Locate the cell with the specified text and output its [x, y] center coordinate. 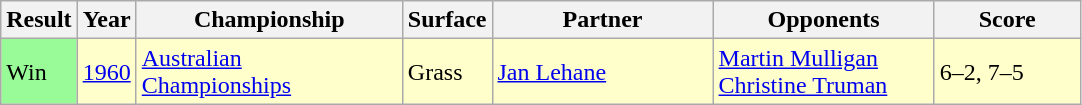
Year [106, 20]
Grass [447, 72]
Result [39, 20]
Martin Mulligan Christine Truman [824, 72]
Win [39, 72]
Australian Championships [269, 72]
Partner [602, 20]
Opponents [824, 20]
1960 [106, 72]
6–2, 7–5 [1007, 72]
Surface [447, 20]
Jan Lehane [602, 72]
Championship [269, 20]
Score [1007, 20]
